Return [X, Y] of the center of cell containing provided text 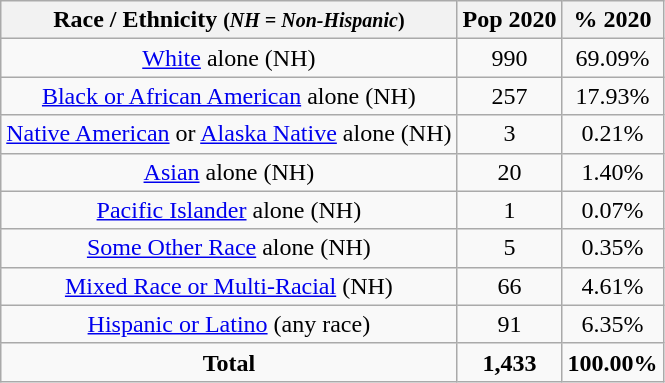
Black or African American alone (NH) [229, 96]
6.35% [612, 324]
Total [229, 362]
White alone (NH) [229, 58]
91 [510, 324]
1 [510, 210]
20 [510, 172]
17.93% [612, 96]
Some Other Race alone (NH) [229, 248]
990 [510, 58]
0.21% [612, 134]
0.07% [612, 210]
3 [510, 134]
100.00% [612, 362]
Mixed Race or Multi-Racial (NH) [229, 286]
Race / Ethnicity (NH = Non-Hispanic) [229, 20]
Asian alone (NH) [229, 172]
Pacific Islander alone (NH) [229, 210]
1.40% [612, 172]
66 [510, 286]
5 [510, 248]
% 2020 [612, 20]
257 [510, 96]
Hispanic or Latino (any race) [229, 324]
1,433 [510, 362]
Pop 2020 [510, 20]
0.35% [612, 248]
4.61% [612, 286]
69.09% [612, 58]
Native American or Alaska Native alone (NH) [229, 134]
